Output the [X, Y] coordinate of the center of the cell containing the given text.  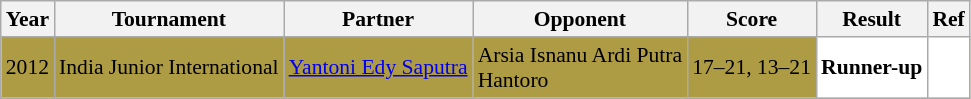
2012 [28, 68]
Runner-up [872, 68]
Ref [948, 19]
Year [28, 19]
Tournament [169, 19]
Opponent [580, 19]
Result [872, 19]
Score [752, 19]
17–21, 13–21 [752, 68]
India Junior International [169, 68]
Partner [378, 19]
Arsia Isnanu Ardi Putra Hantoro [580, 68]
Yantoni Edy Saputra [378, 68]
